Output the [X, Y] coordinate of the center of the cell containing the given text.  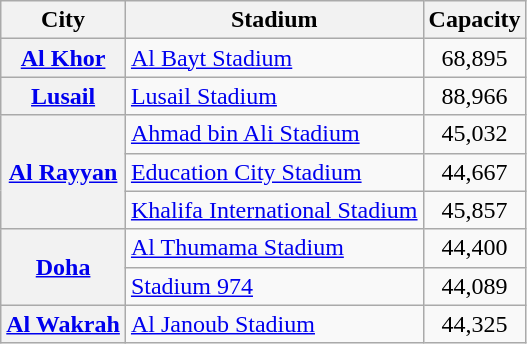
Stadium 974 [274, 286]
68,895 [474, 58]
Stadium [274, 20]
Al Rayyan [64, 172]
44,400 [474, 248]
Al Khor [64, 58]
44,089 [474, 286]
Lusail Stadium [274, 96]
City [64, 20]
Lusail [64, 96]
Doha [64, 267]
Al Bayt Stadium [274, 58]
Ahmad bin Ali Stadium [274, 134]
45,857 [474, 210]
44,667 [474, 172]
44,325 [474, 324]
Khalifa International Stadium [274, 210]
Education City Stadium [274, 172]
Al Wakrah [64, 324]
Al Janoub Stadium [274, 324]
Al Thumama Stadium [274, 248]
Capacity [474, 20]
88,966 [474, 96]
45,032 [474, 134]
